Identify which cell holds the provided text, then report its (x, y) central coordinate. 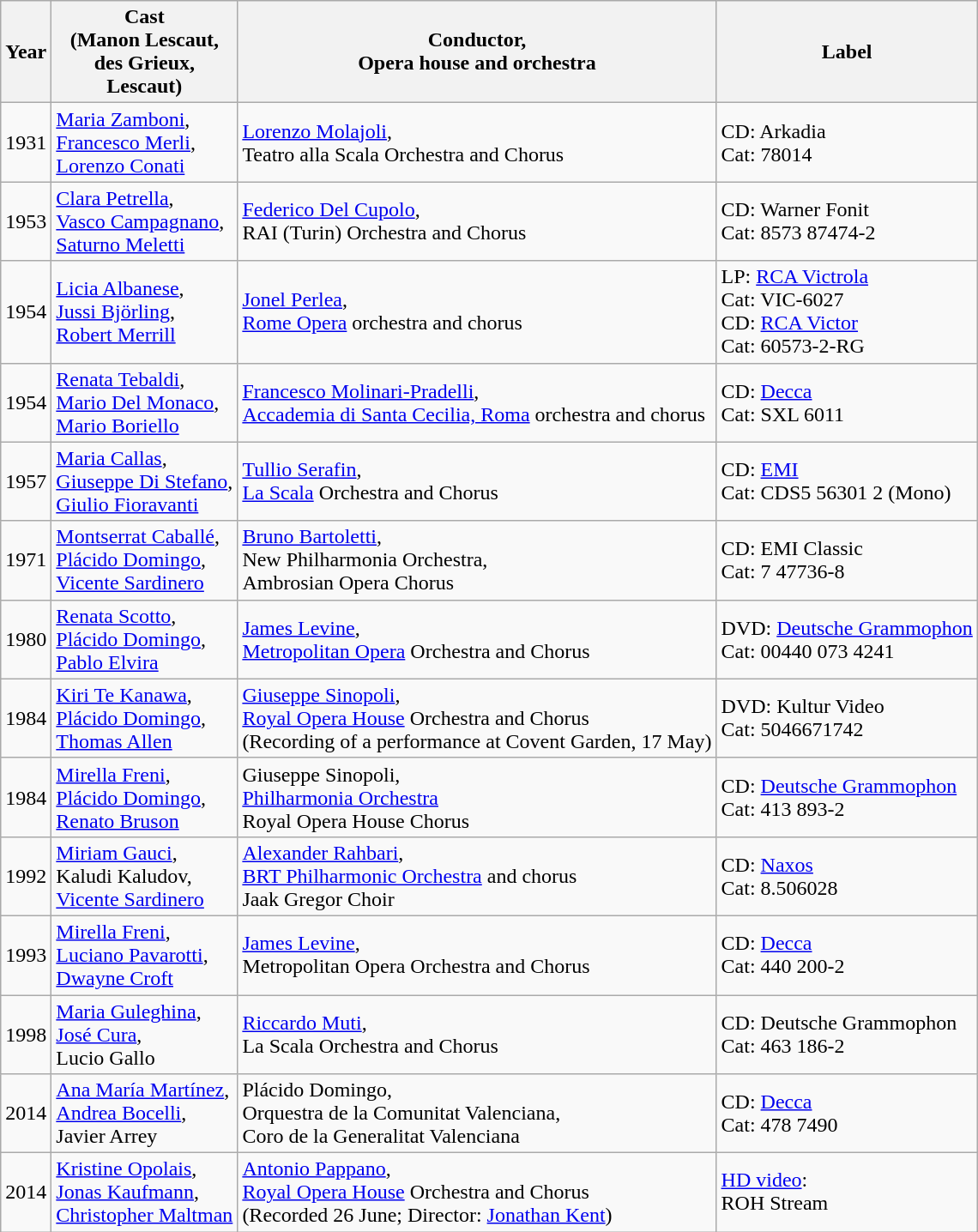
Giuseppe Sinopoli,Philharmonia OrchestraRoyal Opera House Chorus (477, 797)
1993 (26, 955)
Mirella Freni,Luciano Pavarotti,Dwayne Croft (144, 955)
Lorenzo Molajoli,Teatro alla Scala Orchestra and Chorus (477, 142)
Label (847, 51)
Kiri Te Kanawa,Plácido Domingo,Thomas Allen (144, 718)
CD: DeccaCat: SXL 6011 (847, 402)
Renata Tebaldi,Mario Del Monaco,Mario Boriello (144, 402)
Miriam Gauci,Kaludi Kaludov,Vicente Sardinero (144, 876)
CD: Deutsche GrammophonCat: 413 893-2 (847, 797)
1953 (26, 221)
Tullio Serafin,La Scala Orchestra and Chorus (477, 481)
Alexander Rahbari,BRT Philharmonic Orchestra and chorusJaak Gregor Choir (477, 876)
CD: Deutsche GrammophonCat: 463 186-2 (847, 1035)
Mirella Freni,Plácido Domingo,Renato Bruson (144, 797)
Conductor,Opera house and orchestra (477, 51)
Kristine Opolais,Jonas Kaufmann,Christopher Maltman (144, 1193)
1957 (26, 481)
Maria Guleghina,José Cura,Lucio Gallo (144, 1035)
1980 (26, 639)
HD video:ROH Stream (847, 1193)
Licia Albanese,Jussi Björling,Robert Merrill (144, 312)
Bruno Bartoletti,New Philharmonia Orchestra,Ambrosian Opera Chorus (477, 560)
CD: Warner FonitCat: 8573 87474-2 (847, 221)
Year (26, 51)
Antonio Pappano,Royal Opera House Orchestra and Chorus(Recorded 26 June; Director: Jonathan Kent) (477, 1193)
CD: EMICat: CDS5 56301 2 (Mono) (847, 481)
1992 (26, 876)
Renata Scotto,Plácido Domingo,Pablo Elvira (144, 639)
Plácido Domingo,Orquestra de la Comunitat Valenciana,Coro de la Generalitat Valenciana (477, 1114)
Maria Zamboni,Francesco Merli,Lorenzo Conati (144, 142)
1971 (26, 560)
Cast(Manon Lescaut,des Grieux,Lescaut) (144, 51)
Maria Callas,Giuseppe Di Stefano,Giulio Fioravanti (144, 481)
CD: DeccaCat: 440 200-2 (847, 955)
Ana María Martínez,Andrea Bocelli,Javier Arrey (144, 1114)
Clara Petrella,Vasco Campagnano,Saturno Meletti (144, 221)
Jonel Perlea,Rome Opera orchestra and chorus (477, 312)
LP: RCA VictrolaCat: VIC-6027CD: RCA VictorCat: 60573-2-RG (847, 312)
Giuseppe Sinopoli,Royal Opera House Orchestra and Chorus(Recording of a performance at Covent Garden, 17 May) (477, 718)
CD: NaxosCat: 8.506028 (847, 876)
Montserrat Caballé,Plácido Domingo,Vicente Sardinero (144, 560)
Francesco Molinari-Pradelli,Accademia di Santa Cecilia, Roma orchestra and chorus (477, 402)
CD: EMI ClassicCat: 7 47736-8 (847, 560)
CD: ArkadiaCat: 78014 (847, 142)
CD: DeccaCat: 478 7490 (847, 1114)
1998 (26, 1035)
1931 (26, 142)
DVD: Kultur VideoCat: 5046671742 (847, 718)
DVD: Deutsche GrammophonCat: 00440 073 4241 (847, 639)
Federico Del Cupolo,RAI (Turin) Orchestra and Chorus (477, 221)
Riccardo Muti,La Scala Orchestra and Chorus (477, 1035)
